Extract the (x, y) coordinate from the center of the cell holding the provided text.  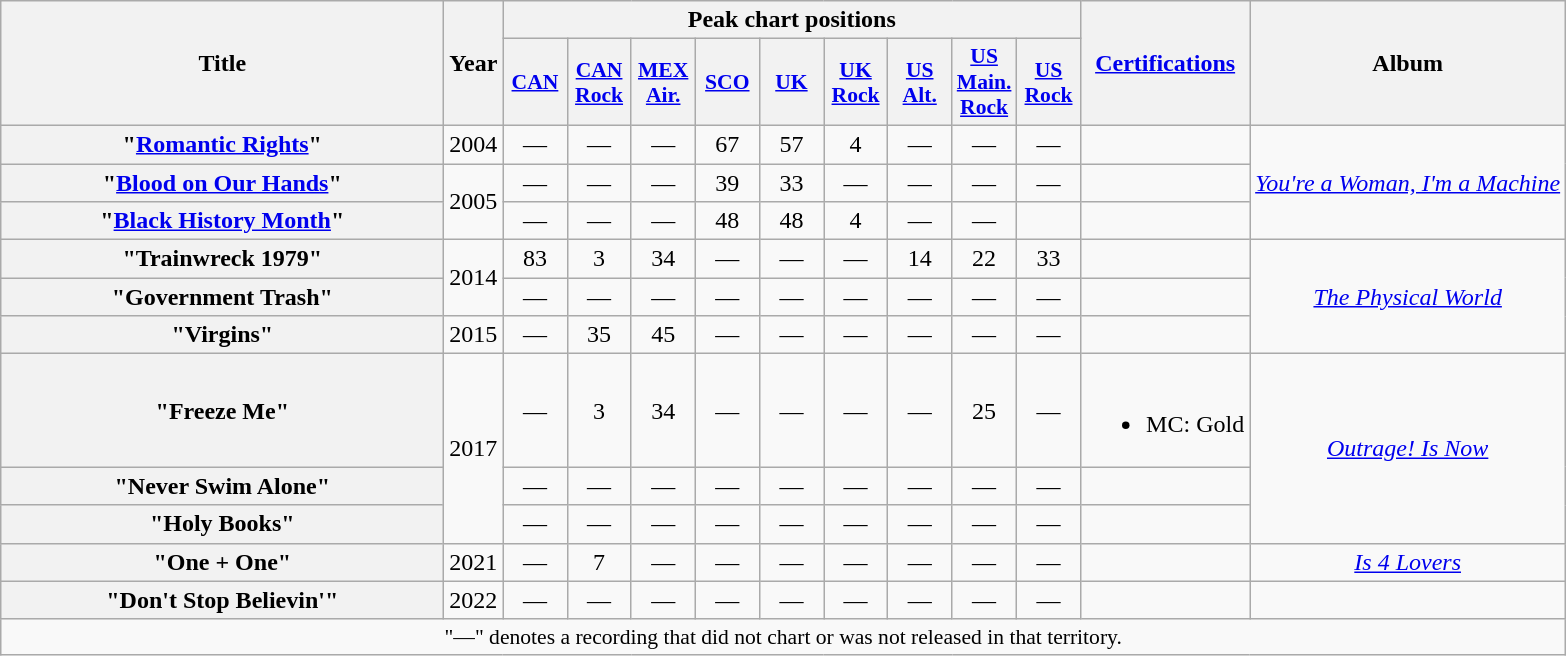
2022 (474, 600)
Title (222, 64)
UK (791, 82)
35 (599, 335)
14 (920, 259)
Peak chart positions (792, 20)
2014 (474, 278)
7 (599, 562)
CAN (535, 82)
USMain.Rock (984, 82)
2021 (474, 562)
"Trainwreck 1979" (222, 259)
MC: Gold (1166, 410)
Outrage! Is Now (1408, 448)
2017 (474, 448)
57 (791, 144)
UKRock (856, 82)
45 (663, 335)
67 (727, 144)
Album (1408, 64)
"—" denotes a recording that did not chart or was not released in that territory. (784, 637)
"One + One" (222, 562)
25 (984, 410)
MEXAir. (663, 82)
You're a Woman, I'm a Machine (1408, 182)
2015 (474, 335)
Certifications (1166, 64)
CANRock (599, 82)
"Holy Books" (222, 524)
"Never Swim Alone" (222, 486)
"Government Trash" (222, 297)
"Virgins" (222, 335)
2005 (474, 202)
"Romantic Rights" (222, 144)
"Black History Month" (222, 221)
USRock (1048, 82)
SCO (727, 82)
2004 (474, 144)
The Physical World (1408, 297)
83 (535, 259)
"Don't Stop Believin'" (222, 600)
"Freeze Me" (222, 410)
39 (727, 183)
Is 4 Lovers (1408, 562)
Year (474, 64)
USAlt. (920, 82)
"Blood on Our Hands" (222, 183)
22 (984, 259)
